Search for the cell housing the specified text and yield its [X, Y] center coordinate. 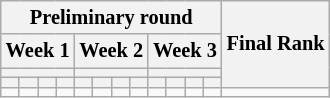
Week 3 [185, 51]
Final Rank [276, 44]
Week 2 [111, 51]
Week 1 [38, 51]
Preliminary round [112, 17]
